Return (X, Y) of the center of cell containing provided text 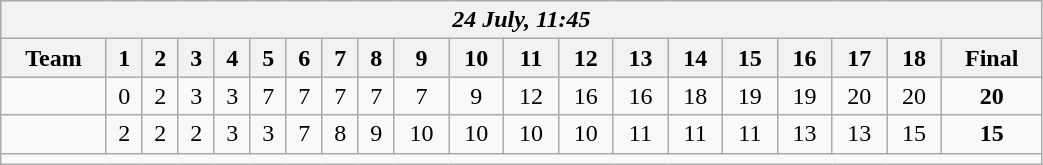
1 (124, 58)
Final (992, 58)
17 (860, 58)
6 (304, 58)
4 (232, 58)
Team (54, 58)
5 (268, 58)
0 (124, 96)
24 July, 11:45 (522, 20)
14 (696, 58)
